Output the (x, y) coordinate of the center of the cell containing the given text.  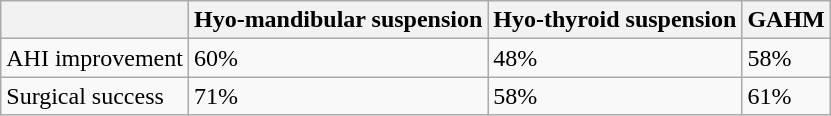
71% (338, 96)
Surgical success (95, 96)
Hyo-mandibular suspension (338, 20)
GAHM (786, 20)
48% (615, 58)
61% (786, 96)
Hyo-thyroid suspension (615, 20)
60% (338, 58)
AHI improvement (95, 58)
